From the cell containing the given text, extract its center point as (x, y) coordinate. 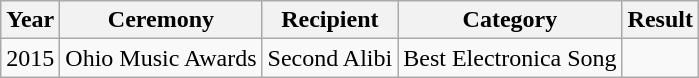
Recipient (330, 20)
2015 (30, 58)
Result (660, 20)
Second Alibi (330, 58)
Category (510, 20)
Year (30, 20)
Ohio Music Awards (161, 58)
Best Electronica Song (510, 58)
Ceremony (161, 20)
